Provide the (x, y) coordinate of the cell's center where the given text is located.  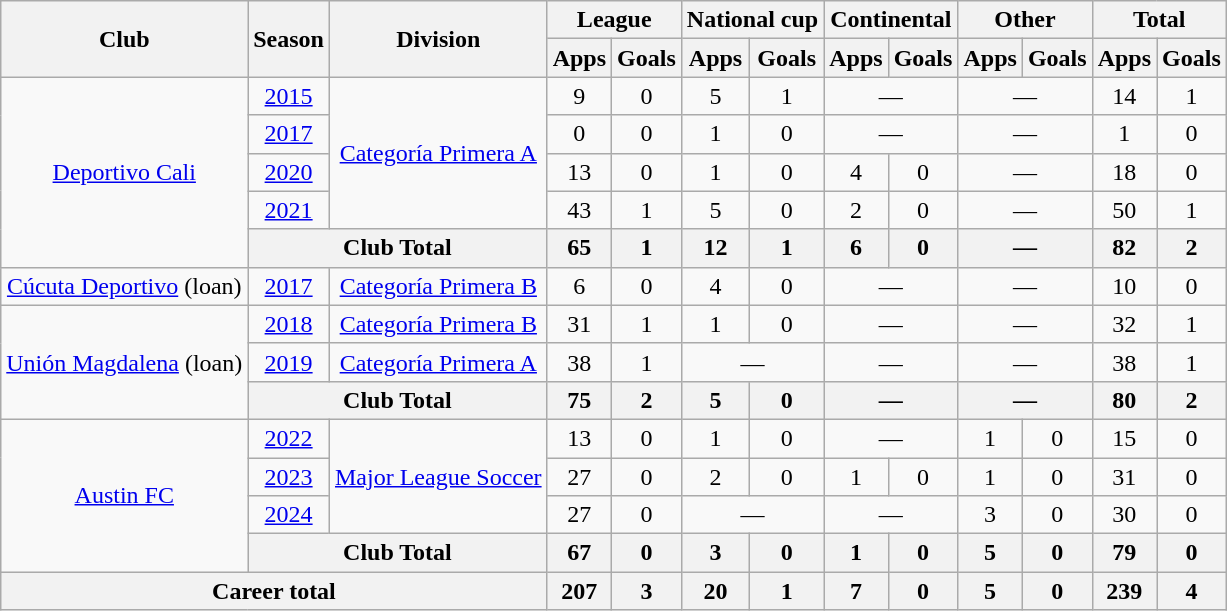
239 (1124, 591)
7 (856, 591)
2018 (289, 324)
Cúcuta Deportivo (loan) (124, 286)
Deportivo Cali (124, 172)
15 (1124, 438)
50 (1124, 210)
Continental (891, 20)
Austin FC (124, 495)
80 (1124, 400)
2022 (289, 438)
20 (715, 591)
2023 (289, 477)
65 (579, 248)
Club (124, 39)
2019 (289, 362)
National cup (752, 20)
12 (715, 248)
Total (1159, 20)
Career total (274, 591)
League (614, 20)
10 (1124, 286)
32 (1124, 324)
2020 (289, 172)
2021 (289, 210)
2015 (289, 96)
Division (438, 39)
Season (289, 39)
18 (1124, 172)
Other (1025, 20)
207 (579, 591)
14 (1124, 96)
67 (579, 553)
Major League Soccer (438, 476)
9 (579, 96)
30 (1124, 515)
Unión Magdalena (loan) (124, 362)
79 (1124, 553)
2024 (289, 515)
43 (579, 210)
75 (579, 400)
82 (1124, 248)
